Output the (X, Y) coordinate of the center of the cell containing the given text.  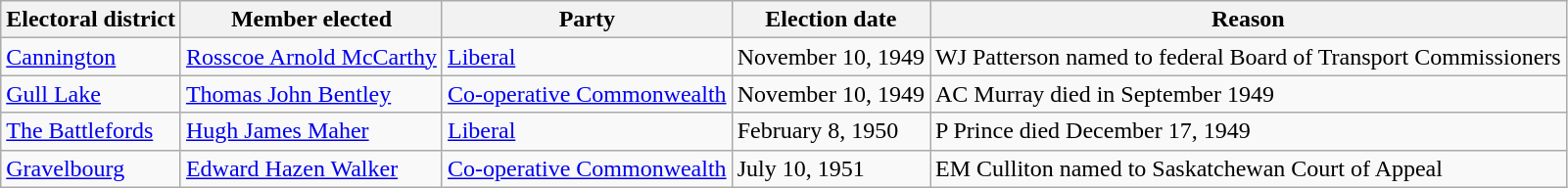
P Prince died December 17, 1949 (1249, 131)
Gravelbourg (91, 168)
The Battlefords (91, 131)
Electoral district (91, 20)
Gull Lake (91, 94)
February 8, 1950 (831, 131)
Cannington (91, 57)
AC Murray died in September 1949 (1249, 94)
Party (587, 20)
Reason (1249, 20)
Hugh James Maher (311, 131)
July 10, 1951 (831, 168)
WJ Patterson named to federal Board of Transport Commissioners (1249, 57)
Election date (831, 20)
EM Culliton named to Saskatchewan Court of Appeal (1249, 168)
Rosscoe Arnold McCarthy (311, 57)
Edward Hazen Walker (311, 168)
Member elected (311, 20)
Thomas John Bentley (311, 94)
